Return the [x, y] coordinate for the center point of the cell that contains the specified text.  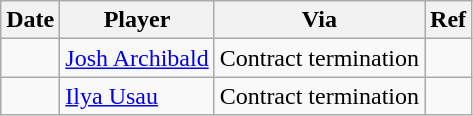
Ilya Usau [137, 96]
Josh Archibald [137, 58]
Via [319, 20]
Ref [448, 20]
Date [30, 20]
Player [137, 20]
